Return the [x, y] coordinate for the center point of the cell that contains the specified text.  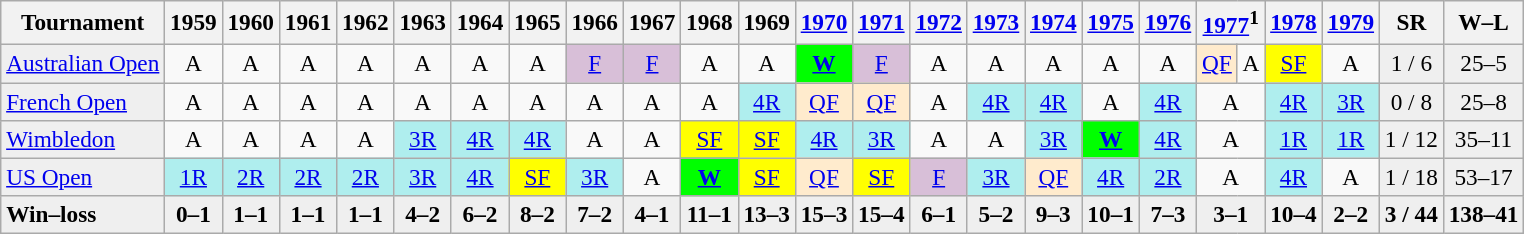
0–1 [194, 214]
1973 [996, 22]
6–2 [480, 214]
25–5 [1484, 63]
Tournament [83, 22]
1962 [366, 22]
1968 [710, 22]
10–1 [1110, 214]
9–3 [1054, 214]
1963 [422, 22]
15–4 [882, 214]
11–1 [710, 214]
SR [1411, 22]
2–2 [1350, 214]
Wimbledon [83, 139]
0 / 8 [1411, 101]
1 / 6 [1411, 63]
1960 [250, 22]
1974 [1054, 22]
1969 [766, 22]
7–3 [1168, 214]
13–3 [766, 214]
US Open [83, 177]
1970 [824, 22]
French Open [83, 101]
4–1 [652, 214]
1972 [938, 22]
1971 [882, 22]
W–L [1484, 22]
7–2 [594, 214]
1966 [594, 22]
1976 [1168, 22]
1965 [538, 22]
1964 [480, 22]
1961 [308, 22]
3 / 44 [1411, 214]
5–2 [996, 214]
1967 [652, 22]
8–2 [538, 214]
138–41 [1484, 214]
15–3 [824, 214]
1979 [1350, 22]
1 / 18 [1411, 177]
25–8 [1484, 101]
1959 [194, 22]
6–1 [938, 214]
10–4 [1294, 214]
3–1 [1231, 214]
Win–loss [83, 214]
35–11 [1484, 139]
Australian Open [83, 63]
1 / 12 [1411, 139]
1978 [1294, 22]
19771 [1231, 22]
53–17 [1484, 177]
4–2 [422, 214]
1975 [1110, 22]
